Return (x, y) of the center of cell containing provided text 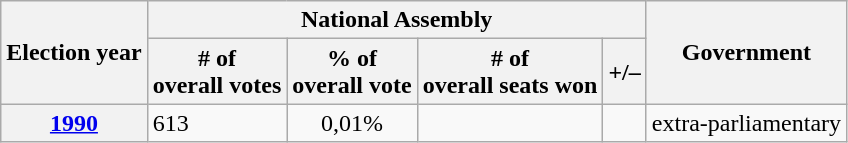
613 (217, 123)
Government (746, 52)
Election year (74, 52)
extra-parliamentary (746, 123)
% ofoverall vote (352, 72)
National Assembly (396, 20)
0,01% (352, 123)
1990 (74, 123)
+/– (624, 72)
# ofoverall seats won (510, 72)
# ofoverall votes (217, 72)
